Scan for the cell matching the given text and deliver its (X, Y) coordinate at center. 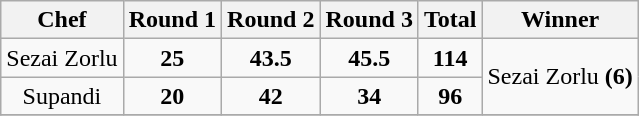
25 (172, 58)
114 (450, 58)
Chef (62, 20)
45.5 (369, 58)
Round 1 (172, 20)
Sezai Zorlu (6) (560, 77)
Supandi (62, 96)
34 (369, 96)
43.5 (271, 58)
20 (172, 96)
Total (450, 20)
42 (271, 96)
Winner (560, 20)
Round 2 (271, 20)
Sezai Zorlu (62, 58)
96 (450, 96)
Round 3 (369, 20)
